Extract the [x, y] coordinate from the center of the cell holding the provided text.  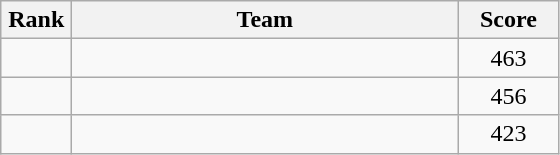
463 [508, 58]
Score [508, 20]
Rank [36, 20]
456 [508, 96]
Team [265, 20]
423 [508, 134]
